Capture the cell that displays the provided text and extract its [X, Y] central coordinate. 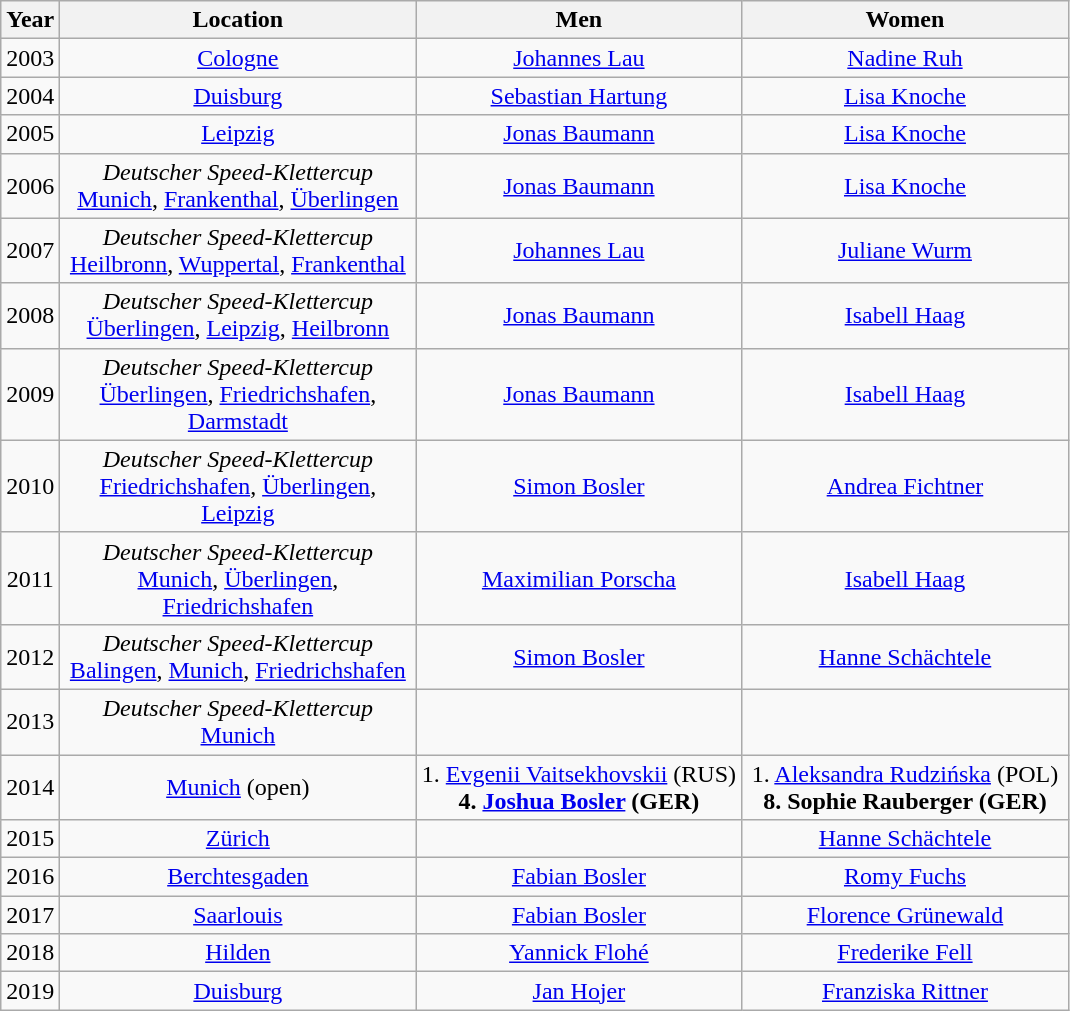
2010 [30, 486]
Juliane Wurm [905, 250]
2013 [30, 722]
Deutscher Speed-KlettercupFriedrichshafen, Überlingen, Leipzig [238, 486]
Hilden [238, 953]
Jan Hojer [579, 991]
Andrea Fichtner [905, 486]
2006 [30, 186]
2015 [30, 839]
Men [579, 20]
Saarlouis [238, 915]
Location [238, 20]
Deutscher Speed-KlettercupHeilbronn, Wuppertal, Frankenthal [238, 250]
2003 [30, 58]
2016 [30, 877]
Maximilian Porscha [579, 578]
Zürich [238, 839]
Franziska Rittner [905, 991]
Deutscher Speed-KlettercupÜberlingen, Friedrichshafen, Darmstadt [238, 394]
Nadine Ruh [905, 58]
Berchtesgaden [238, 877]
Yannick Flohé [579, 953]
Munich (open) [238, 786]
Deutscher Speed-KlettercupMunich [238, 722]
2011 [30, 578]
Frederike Fell [905, 953]
2009 [30, 394]
1. Evgenii Vaitsekhovskii (RUS) 4. Joshua Bosler (GER) [579, 786]
2005 [30, 134]
2014 [30, 786]
Deutscher Speed-KlettercupMunich, Überlingen, Friedrichshafen [238, 578]
Romy Fuchs [905, 877]
2018 [30, 953]
Deutscher Speed-KlettercupMunich, Frankenthal, Überlingen [238, 186]
Leipzig [238, 134]
Florence Grünewald [905, 915]
2008 [30, 316]
Cologne [238, 58]
2004 [30, 96]
1. Aleksandra Rudzińska (POL) 8. Sophie Rauberger (GER) [905, 786]
Sebastian Hartung [579, 96]
2019 [30, 991]
2017 [30, 915]
Deutscher Speed-KlettercupÜberlingen, Leipzig, Heilbronn [238, 316]
Deutscher Speed-KlettercupBalingen, Munich, Friedrichshafen [238, 656]
2012 [30, 656]
Year [30, 20]
Women [905, 20]
2007 [30, 250]
